Return (x, y) of the center of cell containing provided text 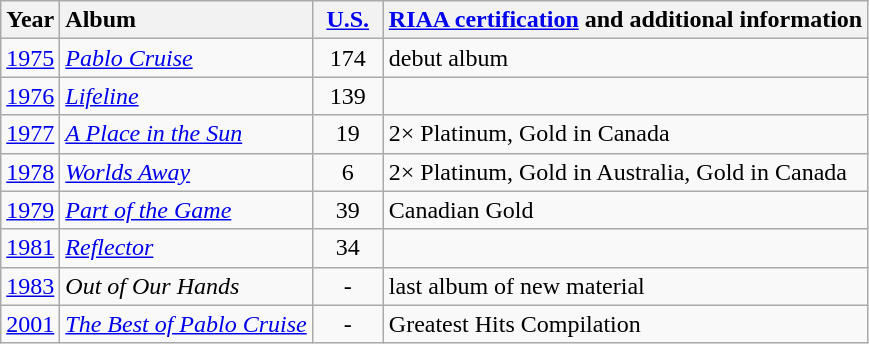
debut album (625, 58)
19 (348, 134)
last album of new material (625, 286)
6 (348, 172)
Canadian Gold (625, 210)
1975 (30, 58)
39 (348, 210)
Worlds Away (186, 172)
Year (30, 20)
2× Platinum, Gold in Canada (625, 134)
Lifeline (186, 96)
Album (186, 20)
34 (348, 248)
1977 (30, 134)
Part of the Game (186, 210)
A Place in the Sun (186, 134)
139 (348, 96)
174 (348, 58)
1976 (30, 96)
1981 (30, 248)
U.S. (348, 20)
Pablo Cruise (186, 58)
2001 (30, 324)
1979 (30, 210)
RIAA certification and additional information (625, 20)
Reflector (186, 248)
Greatest Hits Compilation (625, 324)
1983 (30, 286)
2× Platinum, Gold in Australia, Gold in Canada (625, 172)
1978 (30, 172)
Out of Our Hands (186, 286)
The Best of Pablo Cruise (186, 324)
